Output the (X, Y) coordinate of the center of the cell containing the given text.  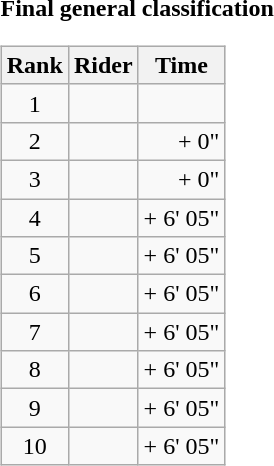
9 (34, 408)
Rank (34, 65)
6 (34, 294)
3 (34, 179)
Time (182, 65)
1 (34, 103)
5 (34, 256)
8 (34, 370)
Rider (103, 65)
2 (34, 141)
7 (34, 332)
4 (34, 217)
10 (34, 446)
